Return the [x, y] coordinate for the center point of the cell that contains the specified text.  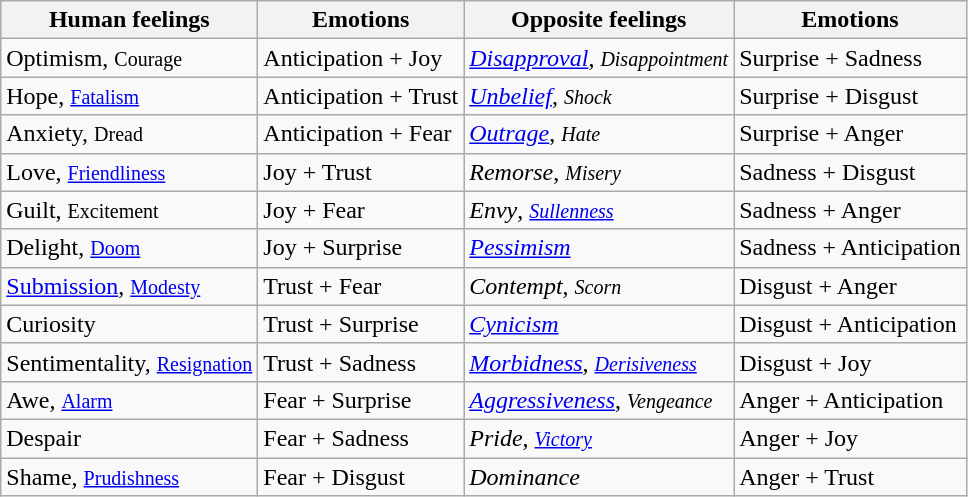
Sadness + Anticipation [850, 248]
Aggressiveness, Vengeance [599, 400]
Fear + Surprise [361, 400]
Contempt, Scorn [599, 286]
Awe, Alarm [130, 400]
Despair [130, 438]
Anger + Trust [850, 477]
Guilt, Excitement [130, 210]
Anger + Anticipation [850, 400]
Disgust + Anticipation [850, 324]
Morbidness, Derisiveness [599, 362]
Anxiety, Dread [130, 134]
Trust + Fear [361, 286]
Joy + Fear [361, 210]
Dominance [599, 477]
Joy + Surprise [361, 248]
Anticipation + Trust [361, 96]
Envy, Sullenness [599, 210]
Unbelief, Shock [599, 96]
Trust + Surprise [361, 324]
Opposite feelings [599, 20]
Surprise + Anger [850, 134]
Curiosity [130, 324]
Shame, Prudishness [130, 477]
Joy + Trust [361, 172]
Sadness + Disgust [850, 172]
Disgust + Anger [850, 286]
Cynicism [599, 324]
Pride, Victory [599, 438]
Anticipation + Joy [361, 58]
Disapproval, Disappointment [599, 58]
Remorse, Misery [599, 172]
Love, Friendliness [130, 172]
Surprise + Disgust [850, 96]
Anger + Joy [850, 438]
Delight, Doom [130, 248]
Outrage, Hate [599, 134]
Fear + Disgust [361, 477]
Pessimism [599, 248]
Hope, Fatalism [130, 96]
Surprise + Sadness [850, 58]
Fear + Sadness [361, 438]
Human feelings [130, 20]
Anticipation + Fear [361, 134]
Sentimentality, Resignation [130, 362]
Submission, Modesty [130, 286]
Trust + Sadness [361, 362]
Sadness + Anger [850, 210]
Optimism, Courage [130, 58]
Disgust + Joy [850, 362]
